Capture the cell that displays the provided text and extract its [X, Y] central coordinate. 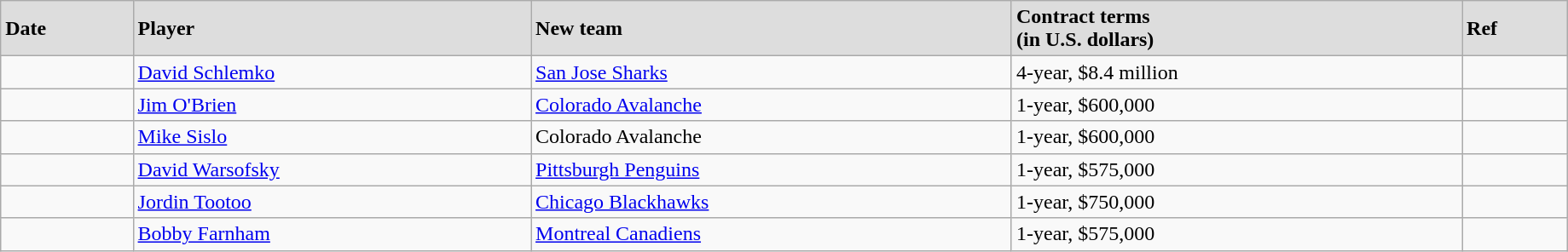
Date [67, 29]
Ref [1515, 29]
Mike Sislo [332, 137]
1-year, $750,000 [1236, 202]
4-year, $8.4 million [1236, 72]
Jordin Tootoo [332, 202]
David Schlemko [332, 72]
Bobby Farnham [332, 234]
Player [332, 29]
Montreal Canadiens [772, 234]
Contract terms(in U.S. dollars) [1236, 29]
Pittsburgh Penguins [772, 169]
New team [772, 29]
Jim O'Brien [332, 105]
San Jose Sharks [772, 72]
David Warsofsky [332, 169]
Chicago Blackhawks [772, 202]
